Identify which cell holds the provided text, then report its [X, Y] central coordinate. 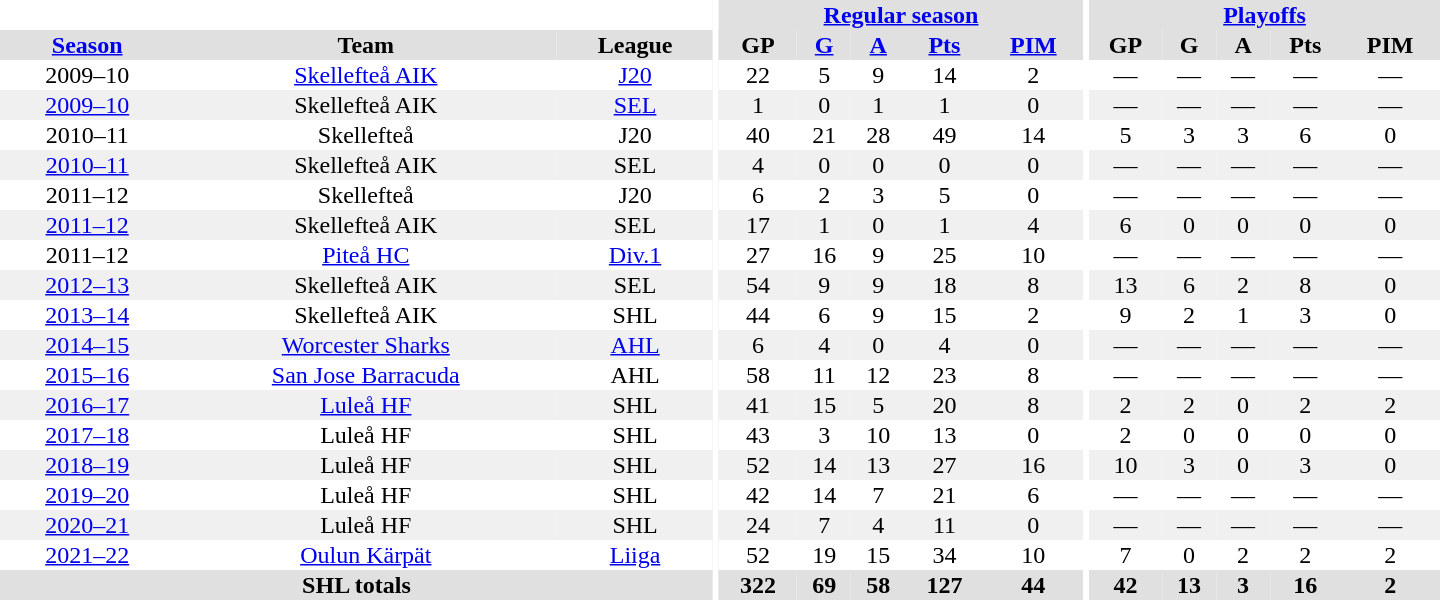
25 [944, 255]
18 [944, 285]
Season [87, 45]
Piteå HC [366, 255]
2013–14 [87, 315]
2018–19 [87, 465]
Playoffs [1264, 15]
2016–17 [87, 405]
2017–18 [87, 435]
54 [758, 285]
2015–16 [87, 375]
San Jose Barracuda [366, 375]
2014–15 [87, 345]
41 [758, 405]
Worcester Sharks [366, 345]
12 [878, 375]
SHL totals [356, 585]
Liiga [635, 555]
43 [758, 435]
19 [824, 555]
20 [944, 405]
2019–20 [87, 495]
2020–21 [87, 525]
28 [878, 135]
40 [758, 135]
49 [944, 135]
23 [944, 375]
24 [758, 525]
League [635, 45]
2012–13 [87, 285]
22 [758, 75]
Regular season [901, 15]
127 [944, 585]
34 [944, 555]
322 [758, 585]
69 [824, 585]
Team [366, 45]
Oulun Kärpät [366, 555]
2021–22 [87, 555]
Div.1 [635, 255]
17 [758, 225]
